Scan for the cell matching the given text and deliver its [x, y] coordinate at center. 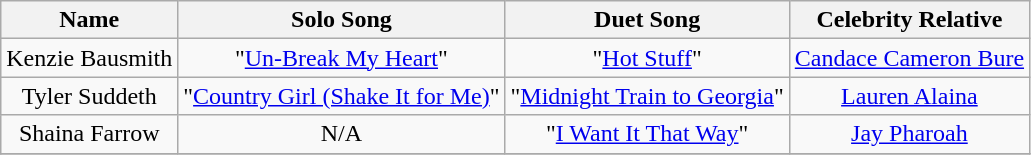
Celebrity Relative [909, 20]
Jay Pharoah [909, 134]
Name [90, 20]
Tyler Suddeth [90, 96]
Kenzie Bausmith [90, 58]
"Un-Break My Heart" [342, 58]
Candace Cameron Bure [909, 58]
Duet Song [647, 20]
"I Want It That Way" [647, 134]
"Country Girl (Shake It for Me)" [342, 96]
"Hot Stuff" [647, 58]
N/A [342, 134]
Solo Song [342, 20]
"Midnight Train to Georgia" [647, 96]
Shaina Farrow [90, 134]
Lauren Alaina [909, 96]
